Determine the (x, y) coordinate at the center of the cell enclosing the given text.  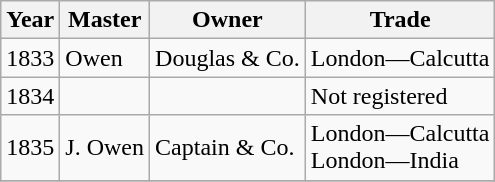
London—Calcutta (400, 58)
Year (30, 20)
Captain & Co. (228, 148)
Owen (105, 58)
Not registered (400, 96)
1835 (30, 148)
1833 (30, 58)
1834 (30, 96)
Douglas & Co. (228, 58)
Owner (228, 20)
London—CalcuttaLondon—India (400, 148)
Trade (400, 20)
Master (105, 20)
J. Owen (105, 148)
